Return [X, Y] of the center of cell containing provided text 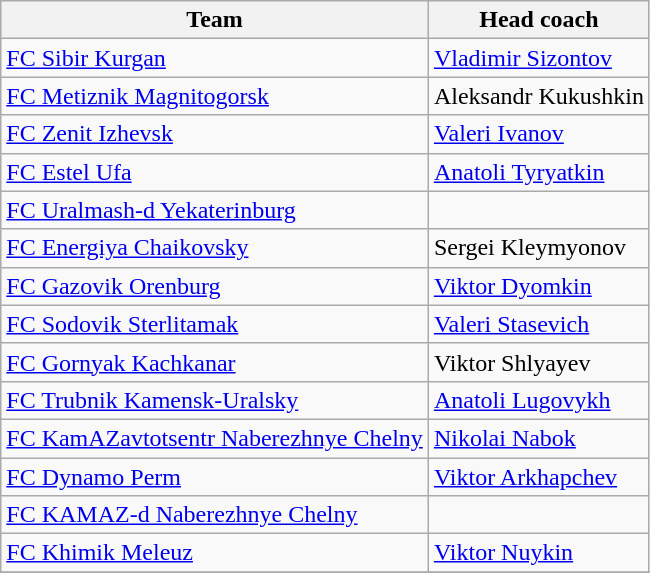
Viktor Shlyayev [538, 362]
Valeri Stasevich [538, 324]
FC Sodovik Sterlitamak [215, 324]
Viktor Nuykin [538, 553]
FC Metiznik Magnitogorsk [215, 96]
FC Gornyak Kachkanar [215, 362]
Aleksandr Kukushkin [538, 96]
FC Estel Ufa [215, 172]
Head coach [538, 20]
Anatoli Tyryatkin [538, 172]
FC KamAZavtotsentr Naberezhnye Chelny [215, 438]
FC Trubnik Kamensk-Uralsky [215, 400]
Anatoli Lugovykh [538, 400]
Team [215, 20]
Sergei Kleymyonov [538, 248]
FC Gazovik Orenburg [215, 286]
Nikolai Nabok [538, 438]
FC Zenit Izhevsk [215, 134]
FC KAMAZ-d Naberezhnye Chelny [215, 515]
FC Khimik Meleuz [215, 553]
Vladimir Sizontov [538, 58]
FC Sibir Kurgan [215, 58]
FC Energiya Chaikovsky [215, 248]
Viktor Arkhapchev [538, 477]
Valeri Ivanov [538, 134]
FC Uralmash-d Yekaterinburg [215, 210]
Viktor Dyomkin [538, 286]
FC Dynamo Perm [215, 477]
